Locate the cell with the specified text and output its (X, Y) center coordinate. 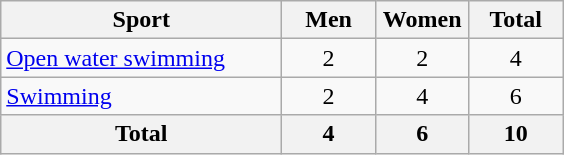
Men (329, 20)
Women (422, 20)
Sport (142, 20)
Swimming (142, 96)
10 (516, 134)
Open water swimming (142, 58)
